For the text-containing cell, return its midpoint in [x, y] coordinate format. 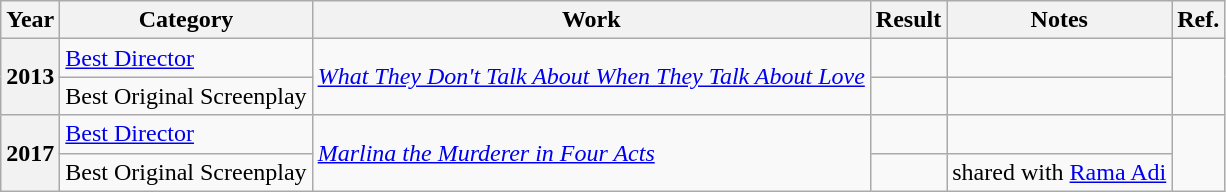
Work [591, 20]
Result [908, 20]
Ref. [1198, 20]
Category [186, 20]
What They Don't Talk About When They Talk About Love [591, 77]
shared with Rama Adi [1060, 172]
2013 [30, 77]
Marlina the Murderer in Four Acts [591, 153]
Notes [1060, 20]
Year [30, 20]
2017 [30, 153]
